Capture the cell that displays the provided text and extract its (X, Y) central coordinate. 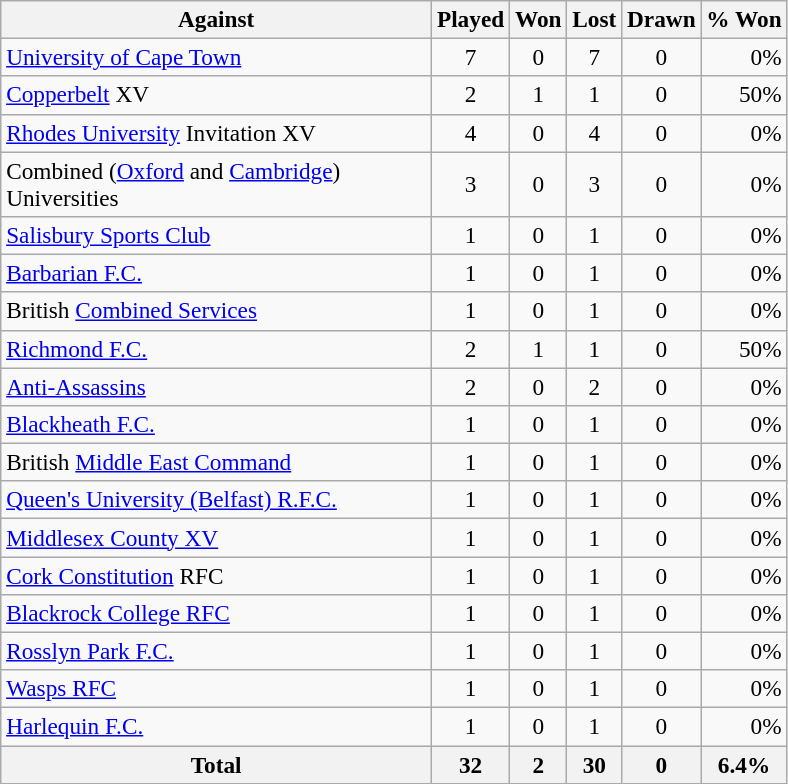
University of Cape Town (216, 57)
% Won (744, 19)
Copperbelt XV (216, 95)
Salisbury Sports Club (216, 235)
Drawn (662, 19)
British Middle East Command (216, 462)
32 (471, 764)
Middlesex County XV (216, 537)
6.4% (744, 764)
British Combined Services (216, 311)
Rhodes University Invitation XV (216, 133)
Barbarian F.C. (216, 273)
Blackrock College RFC (216, 613)
Rosslyn Park F.C. (216, 651)
Played (471, 19)
Won (538, 19)
Total (216, 764)
Harlequin F.C. (216, 726)
Against (216, 19)
Blackheath F.C. (216, 424)
Queen's University (Belfast) R.F.C. (216, 500)
Wasps RFC (216, 689)
Lost (594, 19)
Combined (Oxford and Cambridge) Universities (216, 184)
Richmond F.C. (216, 349)
Cork Constitution RFC (216, 575)
30 (594, 764)
Anti-Assassins (216, 386)
